Detect which cell encompasses the target text, then output its [X, Y] center coordinate. 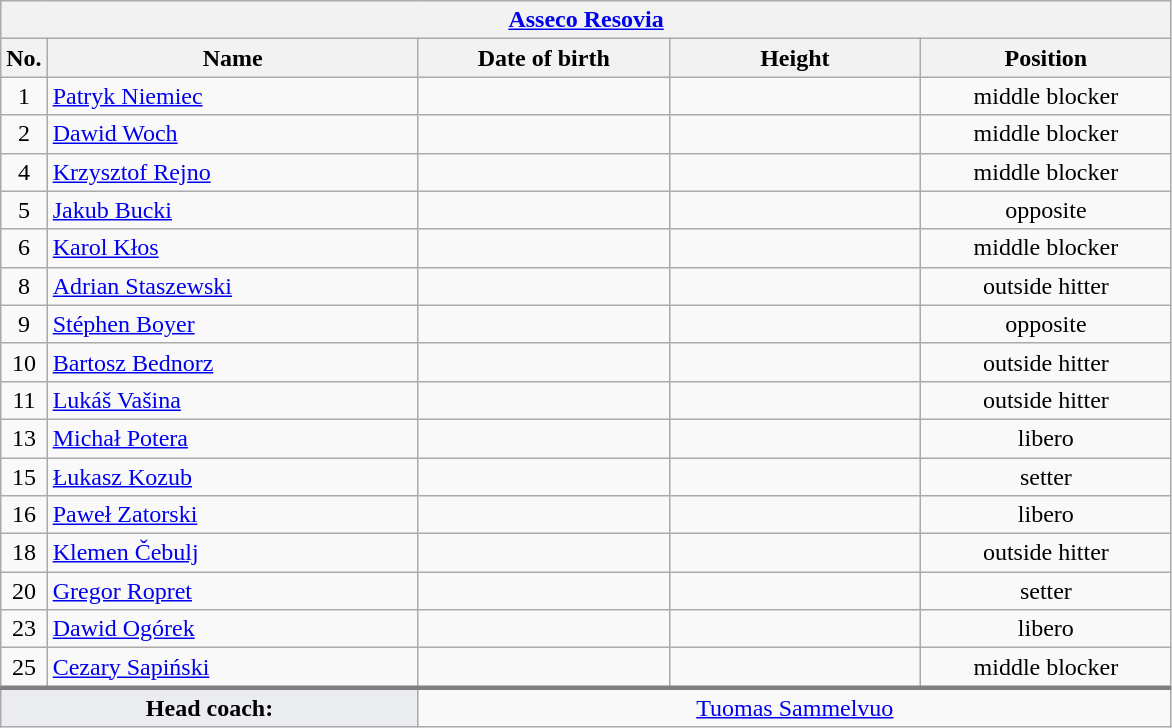
6 [24, 248]
13 [24, 438]
11 [24, 400]
Height [794, 58]
Adrian Staszewski [232, 286]
Łukasz Kozub [232, 477]
Michał Potera [232, 438]
Lukáš Vašina [232, 400]
Asseco Resovia [586, 20]
25 [24, 668]
9 [24, 324]
Paweł Zatorski [232, 515]
Date of birth [544, 58]
Gregor Ropret [232, 591]
2 [24, 134]
Bartosz Bednorz [232, 362]
1 [24, 96]
15 [24, 477]
Jakub Bucki [232, 210]
10 [24, 362]
Head coach: [210, 707]
16 [24, 515]
8 [24, 286]
Stéphen Boyer [232, 324]
Position [1046, 58]
Dawid Ogórek [232, 629]
4 [24, 172]
18 [24, 553]
Klemen Čebulj [232, 553]
No. [24, 58]
Tuomas Sammelvuo [794, 707]
5 [24, 210]
Cezary Sapiński [232, 668]
Karol Kłos [232, 248]
Patryk Niemiec [232, 96]
Dawid Woch [232, 134]
20 [24, 591]
Name [232, 58]
23 [24, 629]
Krzysztof Rejno [232, 172]
